Return the [X, Y] coordinate for the center point of the cell that contains the specified text.  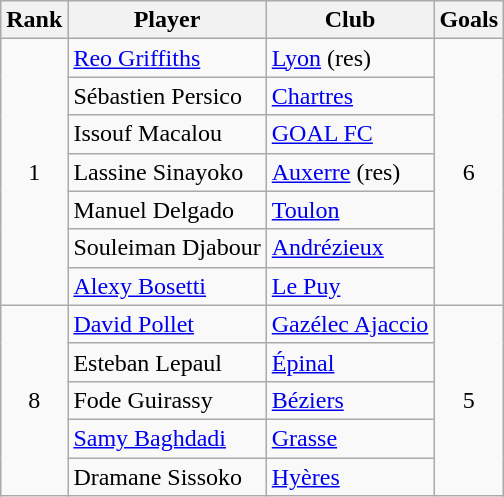
Goals [469, 20]
Lassine Sinayoko [167, 172]
Dramane Sissoko [167, 477]
Fode Guirassy [167, 400]
Issouf Macalou [167, 134]
Club [350, 20]
Reo Griffiths [167, 58]
8 [34, 400]
Esteban Lepaul [167, 362]
David Pollet [167, 324]
Manuel Delgado [167, 210]
1 [34, 172]
Player [167, 20]
Toulon [350, 210]
Rank [34, 20]
Gazélec Ajaccio [350, 324]
5 [469, 400]
Samy Baghdadi [167, 438]
GOAL FC [350, 134]
Alexy Bosetti [167, 286]
Le Puy [350, 286]
Hyères [350, 477]
Béziers [350, 400]
Épinal [350, 362]
Chartres [350, 96]
Auxerre (res) [350, 172]
Sébastien Persico [167, 96]
Souleiman Djabour [167, 248]
Andrézieux [350, 248]
6 [469, 172]
Grasse [350, 438]
Lyon (res) [350, 58]
